Extract the (x, y) coordinate from the center of the cell holding the provided text.  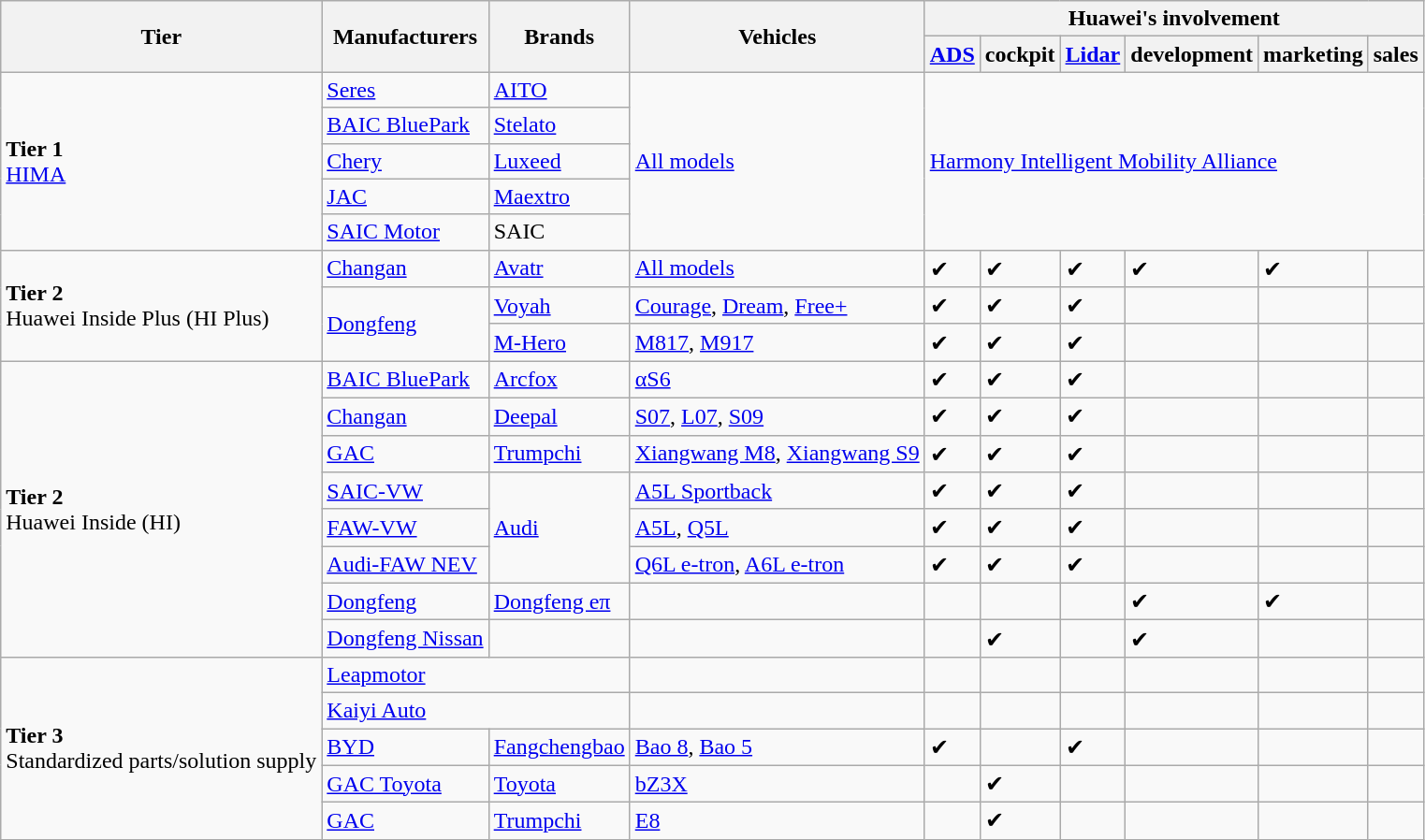
Tier 2Huawei Inside (HI) (161, 509)
SAIC Motor (405, 232)
A5L, Q5L (777, 528)
Lidar (1093, 54)
Courage, Dream, Free+ (777, 306)
sales (1396, 54)
BYD (405, 746)
Chery (405, 161)
SAIC (560, 232)
Manufacturers (405, 36)
αS6 (777, 380)
Harmony Intelligent Mobility Alliance (1173, 161)
Xiangwang M8, Xiangwang S9 (777, 454)
Seres (405, 90)
Huawei's involvement (1173, 19)
SAIC-VW (405, 491)
M-Hero (560, 342)
Maextro (560, 196)
Bao 8, Bao 5 (777, 746)
A5L Sportback (777, 491)
Kaiyi Auto (475, 710)
Voyah (560, 306)
JAC (405, 196)
Audi (560, 528)
Tier 2Huawei Inside Plus (HI Plus) (161, 305)
Dongfeng eπ (560, 601)
Dongfeng Nissan (405, 639)
E8 (777, 821)
Audi-FAW NEV (405, 565)
S07, L07, S09 (777, 416)
bZ3X (777, 784)
Tier 1HIMA (161, 161)
development (1192, 54)
marketing (1314, 54)
M817, M917 (777, 342)
Arcfox (560, 380)
Deepal (560, 416)
Stelato (560, 125)
FAW-VW (405, 528)
cockpit (1020, 54)
Tier (161, 36)
Q6L e-tron, A6L e-tron (777, 565)
Tier 3Standardized parts/solution supply (161, 748)
Vehicles (777, 36)
AITO (560, 90)
Brands (560, 36)
Luxeed (560, 161)
Leapmotor (475, 674)
Avatr (560, 268)
ADS (952, 54)
Toyota (560, 784)
Fangchengbao (560, 746)
GAC Toyota (405, 784)
